From the cell containing the given text, extract its center point as [x, y] coordinate. 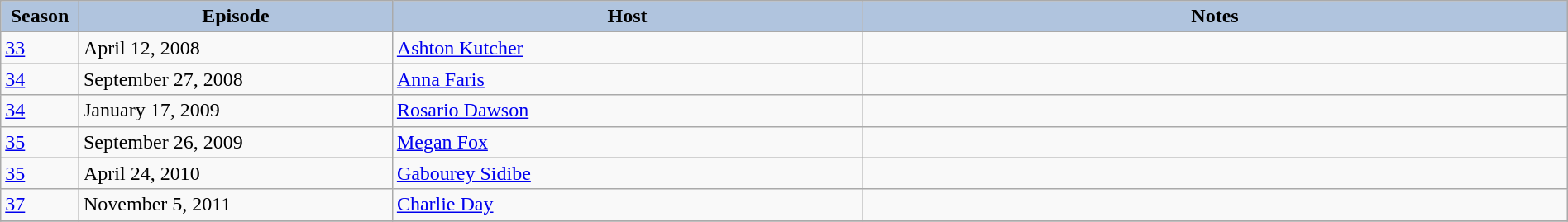
April 12, 2008 [235, 48]
Anna Faris [627, 79]
Episode [235, 17]
Season [40, 17]
Gabourey Sidibe [627, 173]
37 [40, 205]
Megan Fox [627, 142]
January 17, 2009 [235, 111]
April 24, 2010 [235, 173]
Ashton Kutcher [627, 48]
Host [627, 17]
Notes [1216, 17]
September 27, 2008 [235, 79]
33 [40, 48]
Charlie Day [627, 205]
September 26, 2009 [235, 142]
Rosario Dawson [627, 111]
November 5, 2011 [235, 205]
